Extract the [x, y] coordinate from the center of the cell holding the provided text.  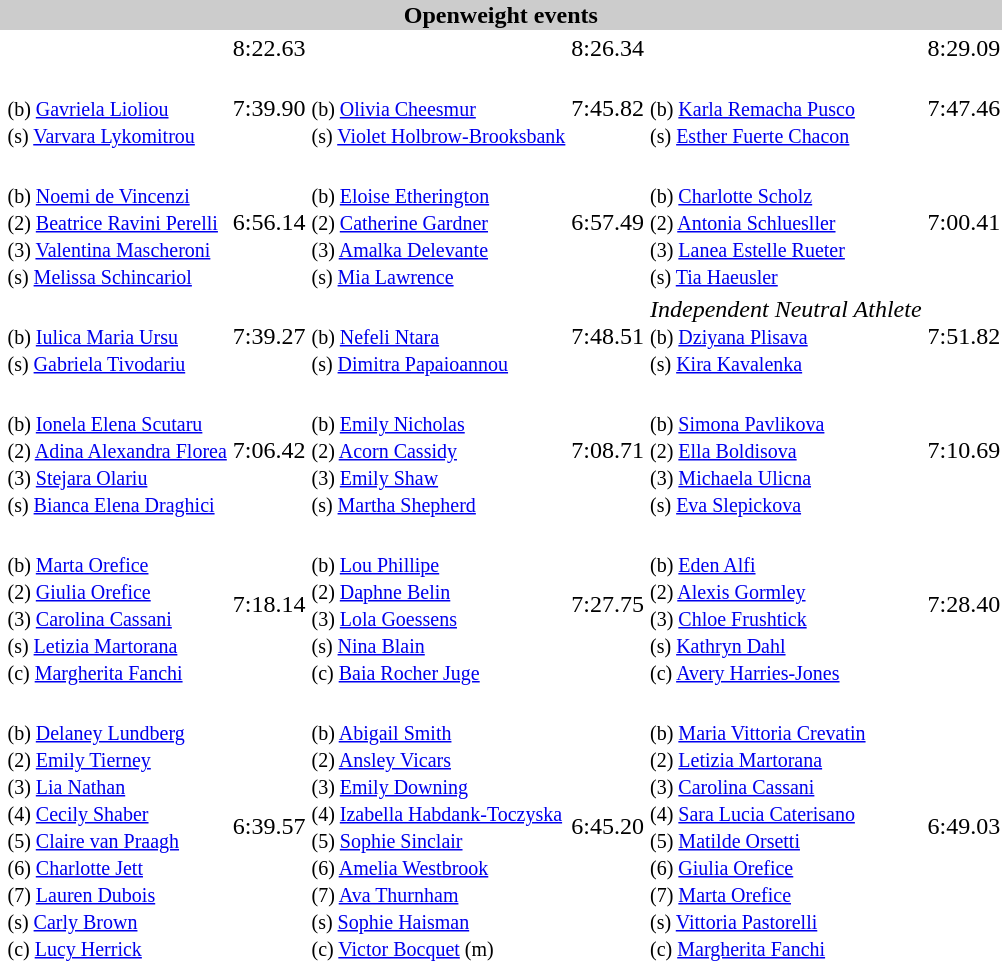
6:56.14 [269, 222]
(b) Charlotte Scholz(2) Antonia Schluesller(3) Lanea Estelle Rueter(s) Tia Haeusler [786, 222]
(b) Karla Remacha Pusco (s) Esther Fuerte Chacon [786, 108]
(b) Marta Orefice(2) Giulia Orefice(3) Carolina Cassani(s) Letizia Martorana(c) Margherita Fanchi [117, 604]
7:48.51 [608, 336]
(b) Eden Alfi(2) Alexis Gormley(3) Chloe Frushtick(s) Kathryn Dahl(c) Avery Harries-Jones [786, 604]
7:27.75 [608, 604]
7:45.82 [608, 108]
Independent Neutral Athlete(b) Dziyana Plisava (s) Kira Kavalenka [786, 336]
(b) Emily Nicholas(2) Acorn Cassidy(3) Emily Shaw(s) Martha Shepherd [438, 450]
(b) Eloise Etherington(2) Catherine Gardner(3) Amalka Delevante(s) Mia Lawrence [438, 222]
Openweight events [501, 15]
(b) Lou Phillipe(2) Daphne Belin(3) Lola Goessens(s) Nina Blain(c) Baia Rocher Juge [438, 604]
(b) Olivia Cheesmur (s) Violet Holbrow-Brooksbank [438, 108]
7:06.42 [269, 450]
7:51.82 [964, 336]
7:28.40 [964, 604]
7:39.90 [269, 108]
7:39.27 [269, 336]
(b) Noemi de Vincenzi(2) Beatrice Ravini Perelli(3) Valentina Mascheroni(s) Melissa Schincariol [117, 222]
8:22.63 [269, 48]
(b) Nefeli Ntara (s) Dimitra Papaioannou [438, 336]
8:26.34 [608, 48]
7:18.14 [269, 604]
(b) Iulica Maria Ursu (s) Gabriela Tivodariu [117, 336]
(b) Simona Pavlikova(2) Ella Boldisova(3) Michaela Ulicna(s) Eva Slepickova [786, 450]
7:10.69 [964, 450]
7:47.46 [964, 108]
7:08.71 [608, 450]
(b) Ionela Elena Scutaru(2) Adina Alexandra Florea(3) Stejara Olariu(s) Bianca Elena Draghici [117, 450]
6:57.49 [608, 222]
7:00.41 [964, 222]
(b) Gavriela Lioliou (s) Varvara Lykomitrou [117, 108]
8:29.09 [964, 48]
